Return the [x, y] coordinate for the center point of the cell that contains the specified text.  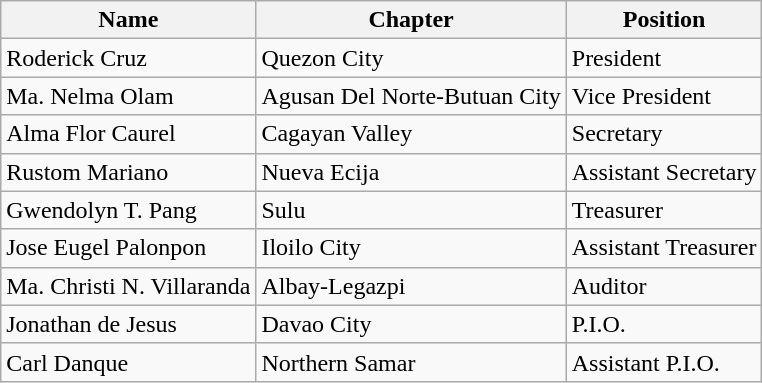
President [664, 58]
Ma. Christi N. Villaranda [128, 286]
Chapter [411, 20]
Position [664, 20]
Alma Flor Caurel [128, 134]
Carl Danque [128, 362]
Albay-Legazpi [411, 286]
Treasurer [664, 210]
Ma. Nelma Olam [128, 96]
Agusan Del Norte-Butuan City [411, 96]
Rustom Mariano [128, 172]
Name [128, 20]
Quezon City [411, 58]
Secretary [664, 134]
Assistant Secretary [664, 172]
Auditor [664, 286]
Assistant Treasurer [664, 248]
Cagayan Valley [411, 134]
Sulu [411, 210]
Vice President [664, 96]
Roderick Cruz [128, 58]
Jose Eugel Palonpon [128, 248]
Davao City [411, 324]
Gwendolyn T. Pang [128, 210]
Jonathan de Jesus [128, 324]
Iloilo City [411, 248]
Assistant P.I.O. [664, 362]
P.I.O. [664, 324]
Nueva Ecija [411, 172]
Northern Samar [411, 362]
